Search for the cell housing the specified text and yield its (X, Y) center coordinate. 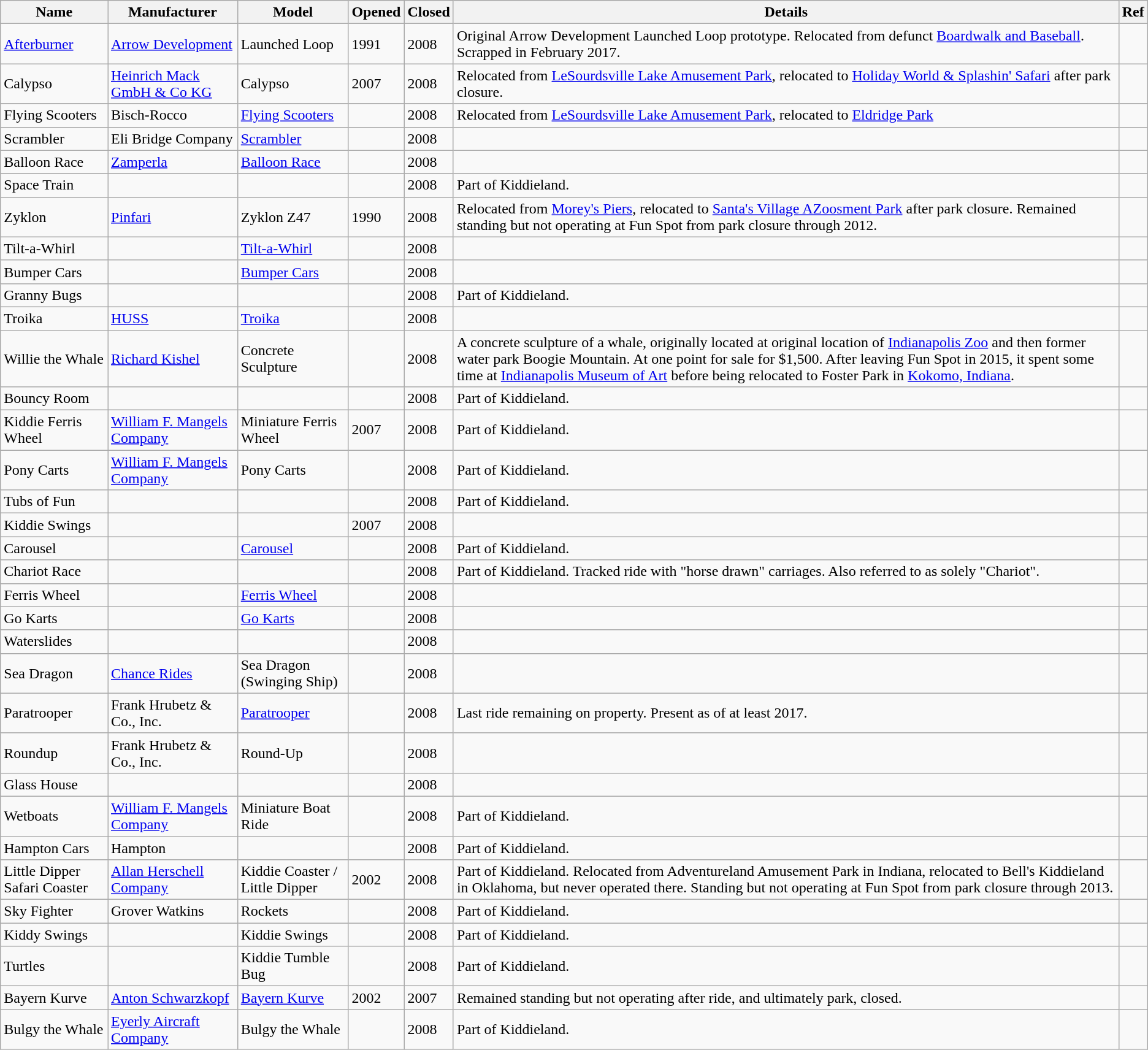
Heinrich Mack GmbH & Co KG (173, 83)
Granny Bugs (54, 295)
Bouncy Room (54, 399)
Original Arrow Development Launched Loop prototype. Relocated from defunct Boardwalk and Baseball. Scrapped in February 2017. (786, 44)
Sky Fighter (54, 911)
Concrete Sculpture (293, 358)
Allan Herschell Company (173, 879)
Hampton (173, 848)
Kiddy Swings (54, 935)
Opened (377, 12)
Anton Schwarzkopf (173, 998)
Glass House (54, 784)
Chance Rides (173, 673)
Launched Loop (293, 44)
Kiddie Ferris Wheel (54, 431)
Space Train (54, 185)
HUSS (173, 318)
Zyklon (54, 217)
Round-Up (293, 753)
Eli Bridge Company (173, 139)
Part of Kiddieland. Tracked ride with "horse drawn" carriages. Also referred to as solely "Chariot". (786, 572)
Zamperla (173, 162)
Hampton Cars (54, 848)
Chariot Race (54, 572)
Relocated from LeSourdsville Lake Amusement Park, relocated to Eldridge Park (786, 115)
Eyerly Aircraft Company (173, 1029)
Pinfari (173, 217)
Willie the Whale (54, 358)
Kiddie Coaster / Little Dipper (293, 879)
Wetboats (54, 816)
Ref (1133, 12)
Manufacturer (173, 12)
Afterburner (54, 44)
Details (786, 12)
Richard Kishel (173, 358)
Model (293, 12)
Sea Dragon (Swinging Ship) (293, 673)
Last ride remaining on property. Present as of at least 2017. (786, 713)
Bisch-Rocco (173, 115)
Arrow Development (173, 44)
Name (54, 12)
Miniature Boat Ride (293, 816)
Turtles (54, 967)
Kiddie Tumble Bug (293, 967)
1990 (377, 217)
Closed (429, 12)
Miniature Ferris Wheel (293, 431)
Remained standing but not operating after ride, and ultimately park, closed. (786, 998)
Sea Dragon (54, 673)
Rockets (293, 911)
Little Dipper Safari Coaster (54, 879)
Tubs of Fun (54, 502)
Grover Watkins (173, 911)
1991 (377, 44)
Relocated from LeSourdsville Lake Amusement Park, relocated to Holiday World & Splashin' Safari after park closure. (786, 83)
Roundup (54, 753)
Waterslides (54, 642)
Zyklon Z47 (293, 217)
